Provide the (X, Y) coordinate of the cell's center where the given text is located.  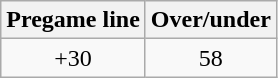
Pregame line (74, 20)
Over/under (210, 20)
+30 (74, 58)
58 (210, 58)
